Extract the [x, y] coordinate from the center of the cell holding the provided text.  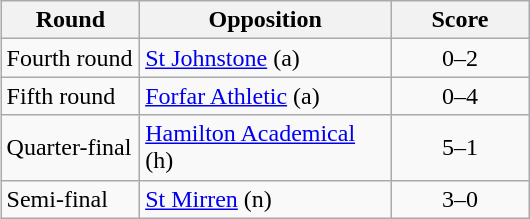
St Mirren (n) [266, 199]
St Johnstone (a) [266, 58]
Hamilton Academical (h) [266, 148]
0–2 [460, 58]
Opposition [266, 20]
Fifth round [70, 96]
Fourth round [70, 58]
3–0 [460, 199]
Semi-final [70, 199]
Score [460, 20]
Forfar Athletic (a) [266, 96]
5–1 [460, 148]
Round [70, 20]
Quarter-final [70, 148]
0–4 [460, 96]
